Locate the cell with the specified text and output its [x, y] center coordinate. 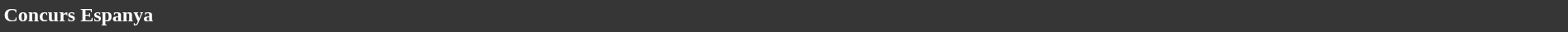
Concurs Espanya [784, 15]
